Determine the [X, Y] coordinate at the center of the cell enclosing the given text.  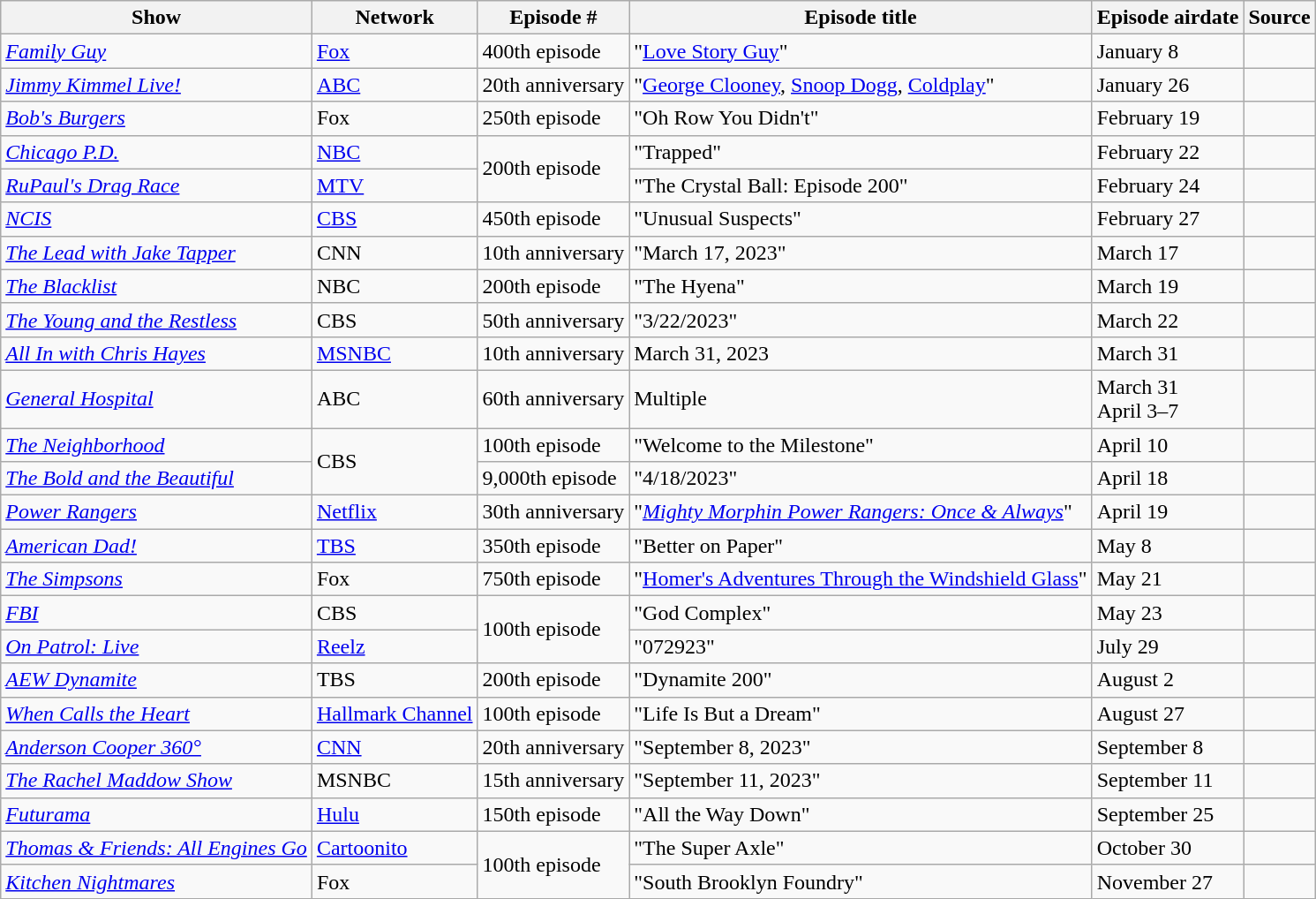
April 18 [1168, 479]
Kitchen Nightmares [157, 881]
15th anniversary [553, 781]
February 24 [1168, 185]
Episode # [553, 18]
May 23 [1168, 613]
March 31April 3–7 [1168, 399]
The Bold and the Beautiful [157, 479]
May 21 [1168, 579]
"Oh Row You Didn't" [861, 118]
The Simpsons [157, 579]
On Patrol: Live [157, 646]
"South Brooklyn Foundry" [861, 881]
The Blacklist [157, 286]
MTV [395, 185]
August 27 [1168, 714]
"Trapped" [861, 152]
"September 11, 2023" [861, 781]
"The Crystal Ball: Episode 200" [861, 185]
March 31, 2023 [861, 353]
March 19 [1168, 286]
50th anniversary [553, 320]
"The Super Axle" [861, 848]
FBI [157, 613]
"4/18/2023" [861, 479]
750th episode [553, 579]
"Mighty Morphin Power Rangers: Once & Always" [861, 512]
"3/22/2023" [861, 320]
When Calls the Heart [157, 714]
Netflix [395, 512]
Bob's Burgers [157, 118]
Anderson Cooper 360° [157, 747]
The Rachel Maddow Show [157, 781]
March 22 [1168, 320]
May 8 [1168, 546]
October 30 [1168, 848]
Chicago P.D. [157, 152]
"March 17, 2023" [861, 253]
February 19 [1168, 118]
Episode airdate [1168, 18]
Multiple [861, 399]
February 27 [1168, 219]
September 8 [1168, 747]
March 31 [1168, 353]
"September 8, 2023" [861, 747]
"All the Way Down" [861, 814]
Cartoonito [395, 848]
AEW Dynamite [157, 680]
Hulu [395, 814]
150th episode [553, 814]
"Welcome to the Milestone" [861, 444]
American Dad! [157, 546]
February 22 [1168, 152]
Power Rangers [157, 512]
Network [395, 18]
"The Hyena" [861, 286]
"Life Is But a Dream" [861, 714]
30th anniversary [553, 512]
9,000th episode [553, 479]
July 29 [1168, 646]
Source [1280, 18]
250th episode [553, 118]
Thomas & Friends: All Engines Go [157, 848]
"Love Story Guy" [861, 51]
Show [157, 18]
January 8 [1168, 51]
400th episode [553, 51]
The Lead with Jake Tapper [157, 253]
"Homer's Adventures Through the Windshield Glass" [861, 579]
All In with Chris Hayes [157, 353]
Episode title [861, 18]
April 10 [1168, 444]
September 11 [1168, 781]
"George Clooney, Snoop Dogg, Coldplay" [861, 85]
Reelz [395, 646]
"Dynamite 200" [861, 680]
RuPaul's Drag Race [157, 185]
March 17 [1168, 253]
August 2 [1168, 680]
"Unusual Suspects" [861, 219]
Futurama [157, 814]
"072923" [861, 646]
January 26 [1168, 85]
60th anniversary [553, 399]
The Young and the Restless [157, 320]
September 25 [1168, 814]
April 19 [1168, 512]
November 27 [1168, 881]
General Hospital [157, 399]
Hallmark Channel [395, 714]
350th episode [553, 546]
Jimmy Kimmel Live! [157, 85]
"Better on Paper" [861, 546]
The Neighborhood [157, 444]
Family Guy [157, 51]
NCIS [157, 219]
"God Complex" [861, 613]
450th episode [553, 219]
